Provide the [X, Y] coordinate of the cell's center where the given text is located.  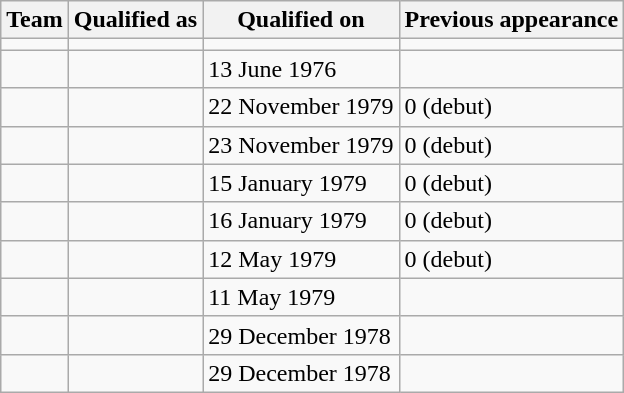
Qualified on [301, 20]
22 November 1979 [301, 107]
Previous appearance [512, 20]
11 May 1979 [301, 297]
16 January 1979 [301, 221]
15 January 1979 [301, 183]
Team [35, 20]
23 November 1979 [301, 145]
12 May 1979 [301, 259]
13 June 1976 [301, 69]
Qualified as [135, 20]
